Extract the [x, y] coordinate from the center of the cell holding the provided text.  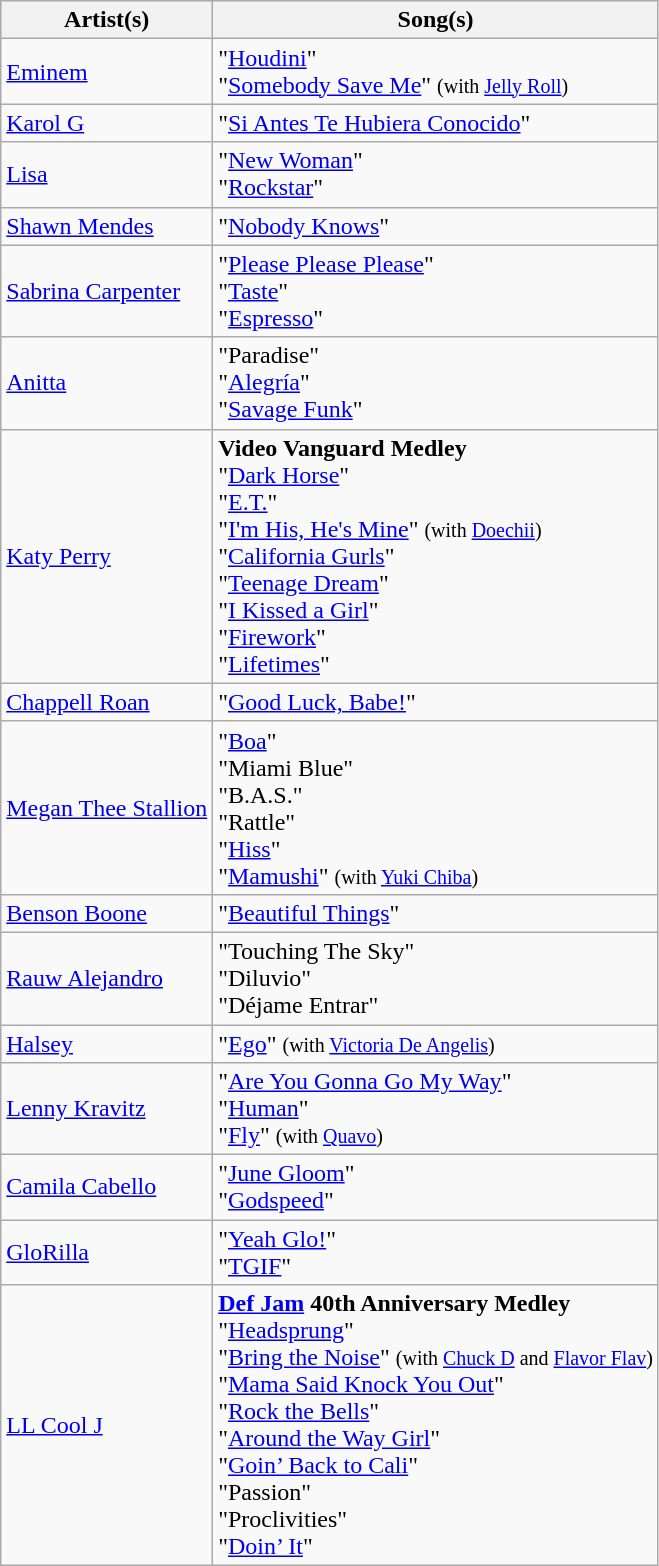
"Yeah Glo!" "TGIF" [436, 1252]
"Paradise" "Alegría" "Savage Funk" [436, 383]
Artist(s) [107, 20]
"Beautiful Things" [436, 913]
Chappell Roan [107, 702]
LL Cool J [107, 1426]
"New Woman" "Rockstar" [436, 174]
Anitta [107, 383]
"Si Antes Te Hubiera Conocido" [436, 123]
Lisa [107, 174]
Katy Perry [107, 556]
Camila Cabello [107, 1188]
Rauw Alejandro [107, 978]
Shawn Mendes [107, 226]
Eminem [107, 72]
"Houdini" "Somebody Save Me" (with Jelly Roll) [436, 72]
Sabrina Carpenter [107, 291]
Song(s) [436, 20]
Megan Thee Stallion [107, 808]
"Good Luck, Babe!" [436, 702]
Halsey [107, 1043]
Lenny Kravitz [107, 1109]
"June Gloom" "Godspeed" [436, 1188]
"Are You Gonna Go My Way" "Human" "Fly" (with Quavo) [436, 1109]
Benson Boone [107, 913]
"Boa" "Miami Blue" "B.A.S." "Rattle" "Hiss" "Mamushi" (with Yuki Chiba) [436, 808]
"Touching The Sky" "Diluvio" "Déjame Entrar" [436, 978]
"Please Please Please" "Taste" "Espresso" [436, 291]
Karol G [107, 123]
GloRilla [107, 1252]
"Nobody Knows" [436, 226]
"Ego" (with Victoria De Angelis) [436, 1043]
